Determine the [x, y] coordinate at the center of the cell enclosing the given text.  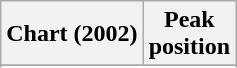
Chart (2002) [72, 34]
Peak position [189, 34]
